Locate the cell with the specified text and output its (x, y) center coordinate. 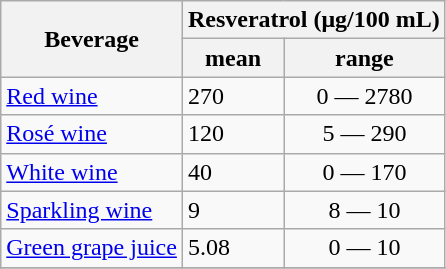
270 (232, 96)
range (365, 58)
9 (232, 210)
Beverage (92, 39)
8 — 10 (365, 210)
5.08 (232, 248)
Green grape juice (92, 248)
Sparkling wine (92, 210)
5 — 290 (365, 134)
40 (232, 172)
0 — 2780 (365, 96)
White wine (92, 172)
120 (232, 134)
Resveratrol (μg/100 mL) (314, 20)
0 — 10 (365, 248)
Rosé wine (92, 134)
0 — 170 (365, 172)
mean (232, 58)
Red wine (92, 96)
